Capture the cell that displays the provided text and extract its [X, Y] central coordinate. 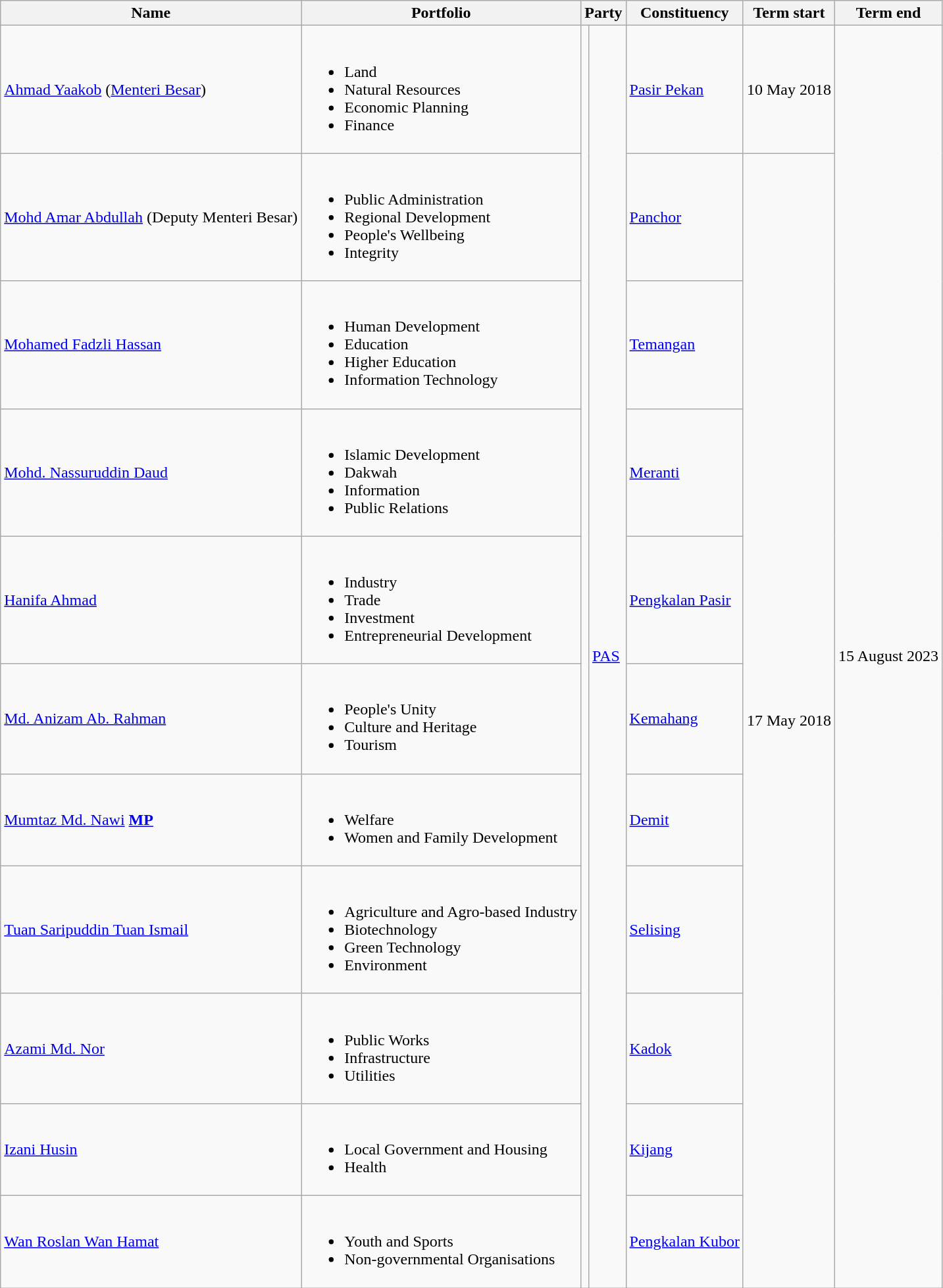
Agriculture and Agro-based IndustryBiotechnologyGreen TechnologyEnvironment [441, 929]
Selising [684, 929]
10 May 2018 [788, 89]
Term start [788, 13]
Human DevelopmentEducationHigher EducationInformation Technology [441, 345]
People's UnityCulture and HeritageTourism [441, 718]
Azami Md. Nor [151, 1049]
Md. Anizam Ab. Rahman [151, 718]
Mohd. Nassuruddin Daud [151, 472]
Kemahang [684, 718]
Mohd Amar Abdullah (Deputy Menteri Besar) [151, 217]
WelfareWomen and Family Development [441, 820]
Islamic DevelopmentDakwahInformationPublic Relations [441, 472]
17 May 2018 [788, 721]
Demit [684, 820]
LandNatural ResourcesEconomic PlanningFinance [441, 89]
Party [603, 13]
Pengkalan Pasir [684, 600]
15 August 2023 [888, 656]
Kijang [684, 1149]
Public WorksInfrastructureUtilities [441, 1049]
Ahmad Yaakob (Menteri Besar) [151, 89]
Tuan Saripuddin Tuan Ismail [151, 929]
Izani Husin [151, 1149]
Mohamed Fadzli Hassan [151, 345]
PAS [608, 656]
Meranti [684, 472]
Wan Roslan Wan Hamat [151, 1241]
Pasir Pekan [684, 89]
Pengkalan Kubor [684, 1241]
Mumtaz Md. Nawi MP [151, 820]
IndustryTradeInvestmentEntrepreneurial Development [441, 600]
Portfolio [441, 13]
Constituency [684, 13]
Public AdministrationRegional DevelopmentPeople's WellbeingIntegrity [441, 217]
Term end [888, 13]
Name [151, 13]
Kadok [684, 1049]
Temangan [684, 345]
Local Government and HousingHealth [441, 1149]
Panchor [684, 217]
Youth and SportsNon-governmental Organisations [441, 1241]
Hanifa Ahmad [151, 600]
